Identify which cell holds the provided text, then report its [x, y] central coordinate. 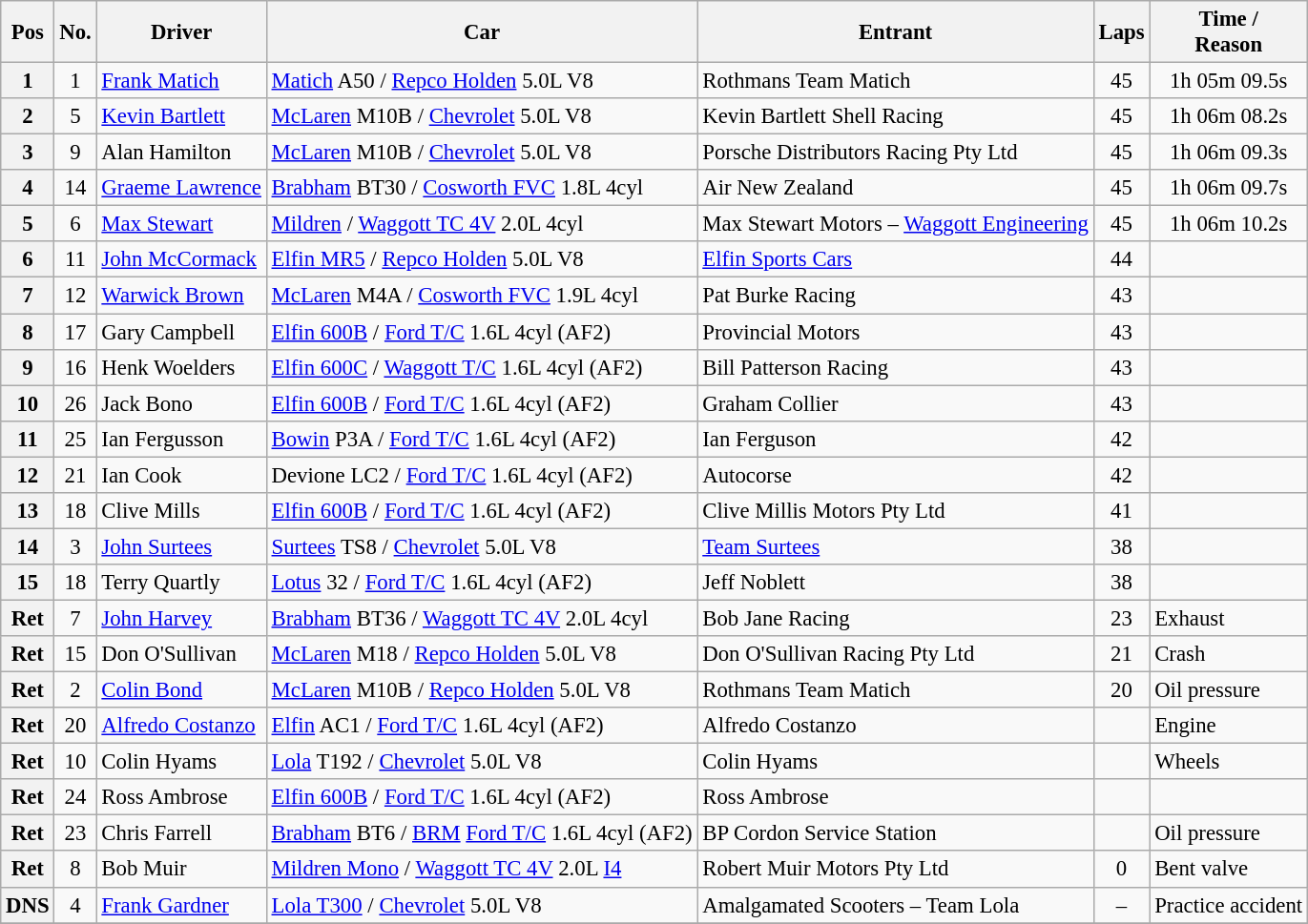
Lola T300 / Chevrolet 5.0L V8 [482, 905]
Chris Farrell [181, 833]
Ian Ferguson [895, 439]
Crash [1229, 654]
John McCormack [181, 260]
Graeme Lawrence [181, 188]
Alan Hamilton [181, 153]
Pat Burke Racing [895, 296]
1h 06m 09.3s [1229, 153]
25 [75, 439]
Bent valve [1229, 870]
Clive Millis Motors Pty Ltd [895, 511]
Wheels [1229, 762]
John Harvey [181, 618]
Colin Bond [181, 690]
Lotus 32 / Ford T/C 1.6L 4cyl (AF2) [482, 583]
Bowin P3A / Ford T/C 1.6L 4cyl (AF2) [482, 439]
No. [75, 32]
Bill Patterson Racing [895, 367]
– [1122, 905]
Don O'Sullivan Racing Pty Ltd [895, 654]
13 [28, 511]
Kevin Bartlett [181, 116]
Matich A50 / Repco Holden 5.0L V8 [482, 81]
0 [1122, 870]
Entrant [895, 32]
Brabham BT30 / Cosworth FVC 1.8L 4cyl [482, 188]
Bob Muir [181, 870]
Kevin Bartlett Shell Racing [895, 116]
Time / Reason [1229, 32]
Provincial Motors [895, 332]
Bob Jane Racing [895, 618]
Robert Muir Motors Pty Ltd [895, 870]
Lola T192 / Chevrolet 5.0L V8 [482, 762]
DNS [28, 905]
Max Stewart Motors – Waggott Engineering [895, 224]
Engine [1229, 726]
Don O'Sullivan [181, 654]
Autocorse [895, 475]
McLaren M4A / Cosworth FVC 1.9L 4cyl [482, 296]
Frank Gardner [181, 905]
Air New Zealand [895, 188]
Elfin AC1 / Ford T/C 1.6L 4cyl (AF2) [482, 726]
Surtees TS8 / Chevrolet 5.0L V8 [482, 546]
Gary Campbell [181, 332]
Ian Cook [181, 475]
Amalgamated Scooters – Team Lola [895, 905]
1h 05m 09.5s [1229, 81]
Elfin Sports Cars [895, 260]
Mildren / Waggott TC 4V 2.0L 4cyl [482, 224]
Warwick Brown [181, 296]
Clive Mills [181, 511]
Jack Bono [181, 403]
McLaren M10B / Repco Holden 5.0L V8 [482, 690]
44 [1122, 260]
Driver [181, 32]
McLaren M18 / Repco Holden 5.0L V8 [482, 654]
Terry Quartly [181, 583]
Henk Woelders [181, 367]
Brabham BT36 / Waggott TC 4V 2.0L 4cyl [482, 618]
Team Surtees [895, 546]
26 [75, 403]
24 [75, 797]
Practice accident [1229, 905]
Brabham BT6 / BRM Ford T/C 1.6L 4cyl (AF2) [482, 833]
16 [75, 367]
Jeff Noblett [895, 583]
Car [482, 32]
Exhaust [1229, 618]
1h 06m 10.2s [1229, 224]
1h 06m 08.2s [1229, 116]
Frank Matich [181, 81]
Porsche Distributors Racing Pty Ltd [895, 153]
Elfin MR5 / Repco Holden 5.0L V8 [482, 260]
1h 06m 09.7s [1229, 188]
Graham Collier [895, 403]
Laps [1122, 32]
John Surtees [181, 546]
41 [1122, 511]
Elfin 600C / Waggott T/C 1.6L 4cyl (AF2) [482, 367]
Mildren Mono / Waggott TC 4V 2.0L I4 [482, 870]
Devione LC2 / Ford T/C 1.6L 4cyl (AF2) [482, 475]
Pos [28, 32]
17 [75, 332]
BP Cordon Service Station [895, 833]
Max Stewart [181, 224]
Ian Fergusson [181, 439]
